From the cell containing the given text, extract its center point as (X, Y) coordinate. 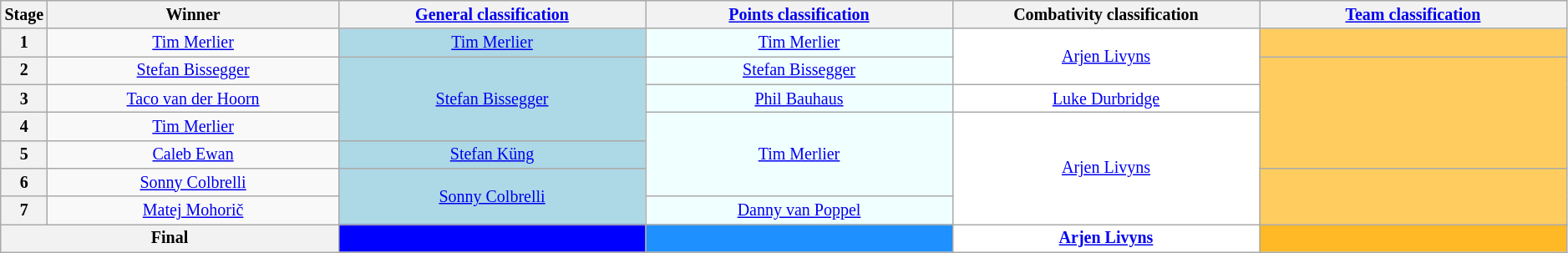
1 (24, 43)
Danny van Poppel (799, 210)
Team classification (1413, 15)
Caleb Ewan (193, 154)
2 (24, 70)
5 (24, 154)
Phil Bauhaus (799, 99)
Combativity classification (1106, 15)
Final (170, 239)
7 (24, 210)
Stefan Küng (491, 154)
General classification (491, 15)
Stage (24, 15)
Winner (193, 15)
6 (24, 182)
Points classification (799, 15)
Matej Mohorič (193, 210)
Luke Durbridge (1106, 99)
Taco van der Hoorn (193, 99)
4 (24, 127)
3 (24, 99)
